Extract the (x, y) coordinate from the center of the cell holding the provided text.  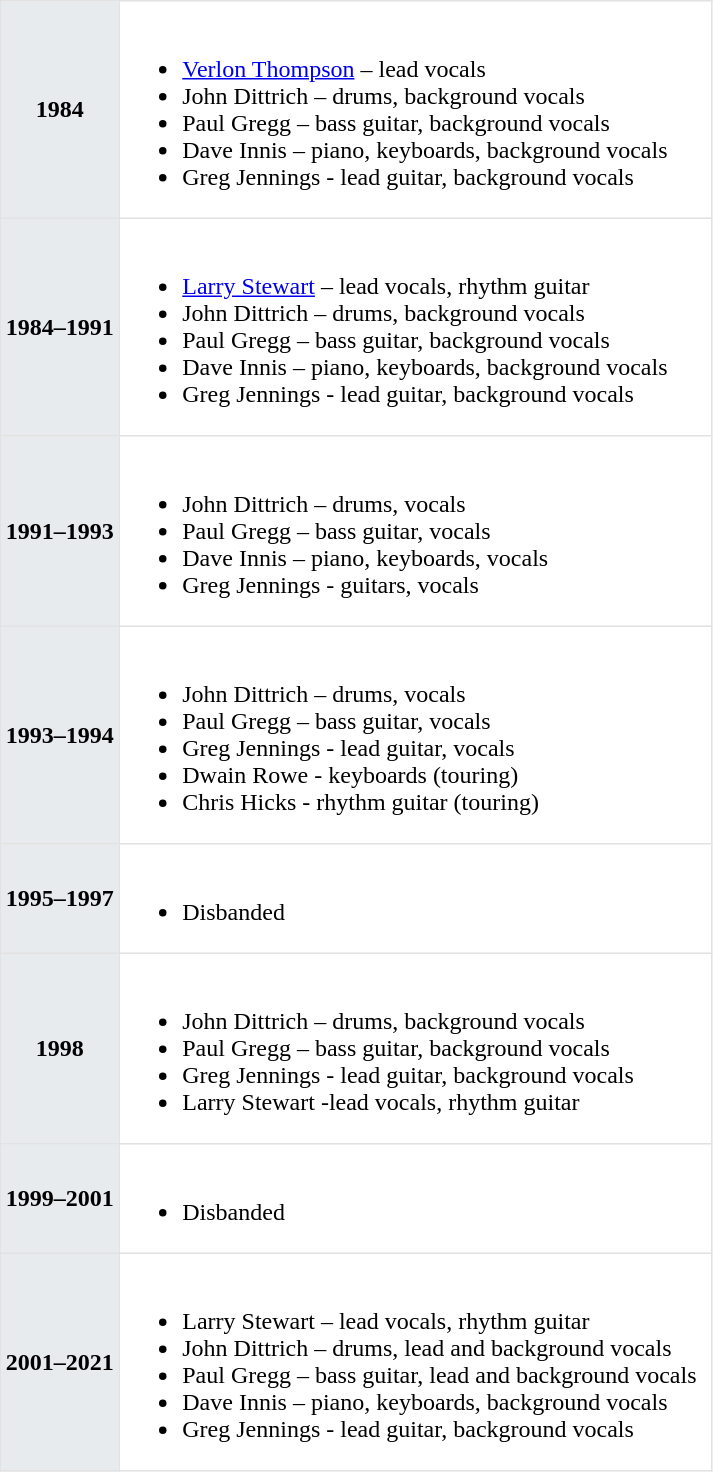
1999–2001 (60, 1199)
John Dittrich – drums, vocalsPaul Gregg – bass guitar, vocalsDave Innis – piano, keyboards, vocalsGreg Jennings - guitars, vocals (416, 531)
1998 (60, 1048)
1995–1997 (60, 899)
1993–1994 (60, 735)
1984–1991 (60, 327)
1991–1993 (60, 531)
1984 (60, 110)
2001–2021 (60, 1362)
